Detect which cell encompasses the target text, then output its (x, y) center coordinate. 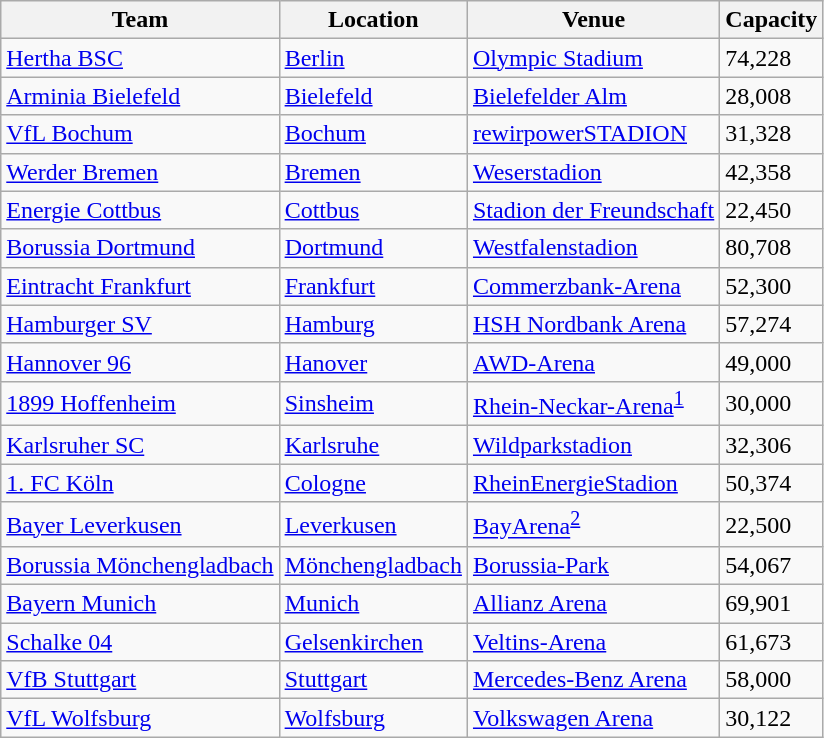
Schalke 04 (140, 642)
VfL Wolfsburg (140, 718)
Wolfsburg (373, 718)
Mönchengladbach (373, 566)
Bielefeld (373, 96)
Westfalenstadion (593, 248)
AWD-Arena (593, 362)
57,274 (772, 324)
Hamburg (373, 324)
32,306 (772, 445)
Volkswagen Arena (593, 718)
Borussia Dortmund (140, 248)
Borussia-Park (593, 566)
Location (373, 20)
BayArena2 (593, 524)
rewirpowerSTADION (593, 134)
Bayer Leverkusen (140, 524)
54,067 (772, 566)
Cottbus (373, 210)
Karlsruher SC (140, 445)
Capacity (772, 20)
Sinsheim (373, 404)
80,708 (772, 248)
Munich (373, 604)
69,901 (772, 604)
Wildparkstadion (593, 445)
Gelsenkirchen (373, 642)
30,000 (772, 404)
74,228 (772, 58)
Borussia Mönchengladbach (140, 566)
Bremen (373, 172)
Karlsruhe (373, 445)
VfB Stuttgart (140, 680)
Arminia Bielefeld (140, 96)
Hanover (373, 362)
31,328 (772, 134)
Team (140, 20)
58,000 (772, 680)
Werder Bremen (140, 172)
Bielefelder Alm (593, 96)
Leverkusen (373, 524)
61,673 (772, 642)
Stuttgart (373, 680)
22,500 (772, 524)
Hamburger SV (140, 324)
Stadion der Freundschaft (593, 210)
Hannover 96 (140, 362)
Veltins-Arena (593, 642)
Bochum (373, 134)
1899 Hoffenheim (140, 404)
28,008 (772, 96)
Venue (593, 20)
42,358 (772, 172)
Olympic Stadium (593, 58)
Rhein-Neckar-Arena1 (593, 404)
1. FC Köln (140, 483)
Bayern Munich (140, 604)
Hertha BSC (140, 58)
Commerzbank-Arena (593, 286)
Energie Cottbus (140, 210)
Allianz Arena (593, 604)
Eintracht Frankfurt (140, 286)
VfL Bochum (140, 134)
Mercedes-Benz Arena (593, 680)
HSH Nordbank Arena (593, 324)
RheinEnergieStadion (593, 483)
Berlin (373, 58)
Dortmund (373, 248)
50,374 (772, 483)
Weserstadion (593, 172)
Frankfurt (373, 286)
49,000 (772, 362)
52,300 (772, 286)
30,122 (772, 718)
Cologne (373, 483)
22,450 (772, 210)
